Scan for the cell matching the given text and deliver its [X, Y] coordinate at center. 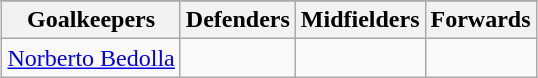
Midfielders [360, 20]
Norberto Bedolla [91, 58]
Forwards [480, 20]
Goalkeepers [91, 20]
Defenders [238, 20]
